Determine the [x, y] coordinate at the center of the cell enclosing the given text.  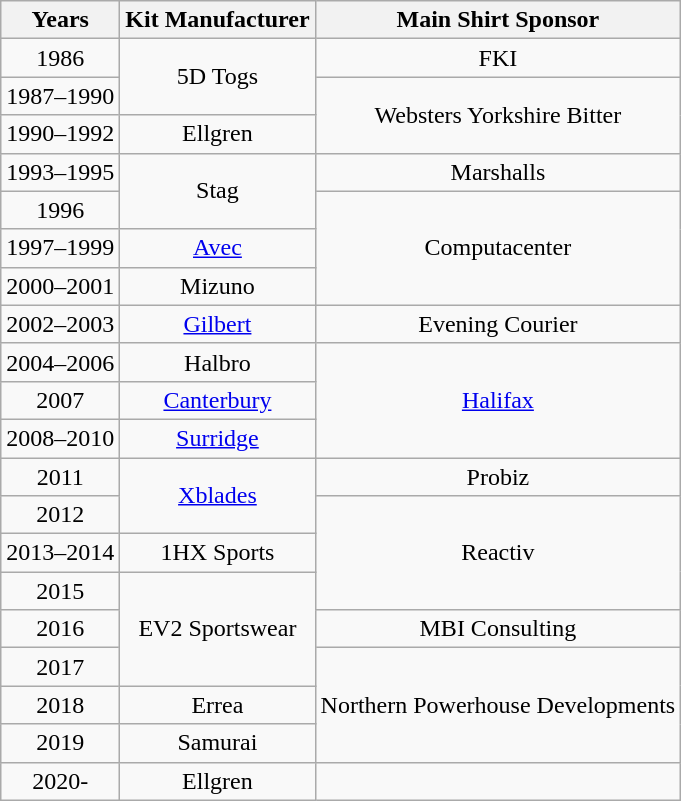
2004–2006 [60, 362]
MBI Consulting [498, 629]
EV2 Sportswear [218, 629]
Halifax [498, 400]
1993–1995 [60, 172]
2002–2003 [60, 324]
1990–1992 [60, 134]
Probiz [498, 477]
Evening Courier [498, 324]
Stag [218, 191]
Websters Yorkshire Bitter [498, 115]
2015 [60, 591]
2013–2014 [60, 553]
2017 [60, 667]
2007 [60, 400]
Canterbury [218, 400]
Reactiv [498, 553]
Years [60, 20]
Xblades [218, 496]
Marshalls [498, 172]
Avec [218, 248]
Mizuno [218, 286]
5D Togs [218, 77]
1996 [60, 210]
2008–2010 [60, 438]
2000–2001 [60, 286]
FKI [498, 58]
1986 [60, 58]
2011 [60, 477]
1HX Sports [218, 553]
Northern Powerhouse Developments [498, 705]
2020- [60, 781]
2012 [60, 515]
Main Shirt Sponsor [498, 20]
2016 [60, 629]
2018 [60, 705]
1997–1999 [60, 248]
Gilbert [218, 324]
2019 [60, 743]
Surridge [218, 438]
Kit Manufacturer [218, 20]
Samurai [218, 743]
1987–1990 [60, 96]
Errea [218, 705]
Computacenter [498, 248]
Halbro [218, 362]
